Capture the cell that displays the provided text and extract its (X, Y) central coordinate. 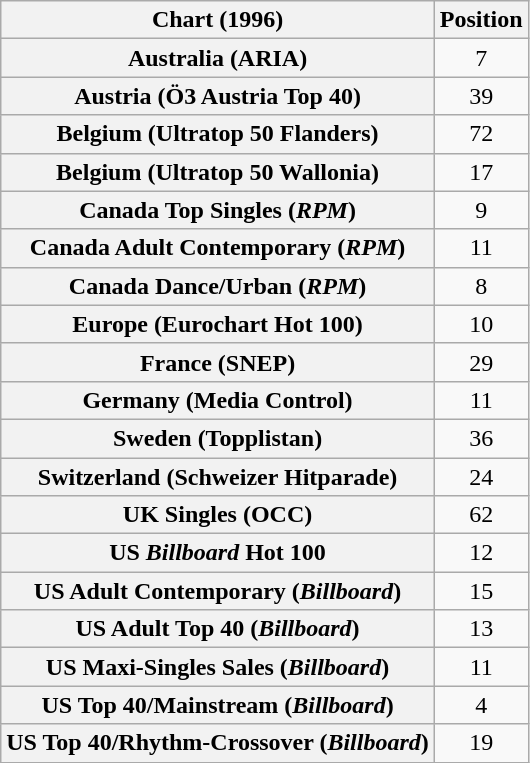
Switzerland (Schweizer Hitparade) (218, 477)
Belgium (Ultratop 50 Flanders) (218, 134)
17 (481, 172)
Belgium (Ultratop 50 Wallonia) (218, 172)
15 (481, 591)
Chart (1996) (218, 20)
US Maxi-Singles Sales (Billboard) (218, 667)
10 (481, 324)
12 (481, 553)
39 (481, 96)
72 (481, 134)
36 (481, 438)
9 (481, 210)
Germany (Media Control) (218, 400)
Position (481, 20)
US Adult Contemporary (Billboard) (218, 591)
Austria (Ö3 Austria Top 40) (218, 96)
Sweden (Topplistan) (218, 438)
19 (481, 743)
13 (481, 629)
4 (481, 705)
UK Singles (OCC) (218, 515)
29 (481, 362)
7 (481, 58)
France (SNEP) (218, 362)
Australia (ARIA) (218, 58)
US Top 40/Mainstream (Billboard) (218, 705)
Canada Dance/Urban (RPM) (218, 286)
US Adult Top 40 (Billboard) (218, 629)
US Billboard Hot 100 (218, 553)
Canada Top Singles (RPM) (218, 210)
8 (481, 286)
Europe (Eurochart Hot 100) (218, 324)
Canada Adult Contemporary (RPM) (218, 248)
62 (481, 515)
24 (481, 477)
US Top 40/Rhythm-Crossover (Billboard) (218, 743)
